Determine the [X, Y] coordinate at the center of the cell enclosing the given text.  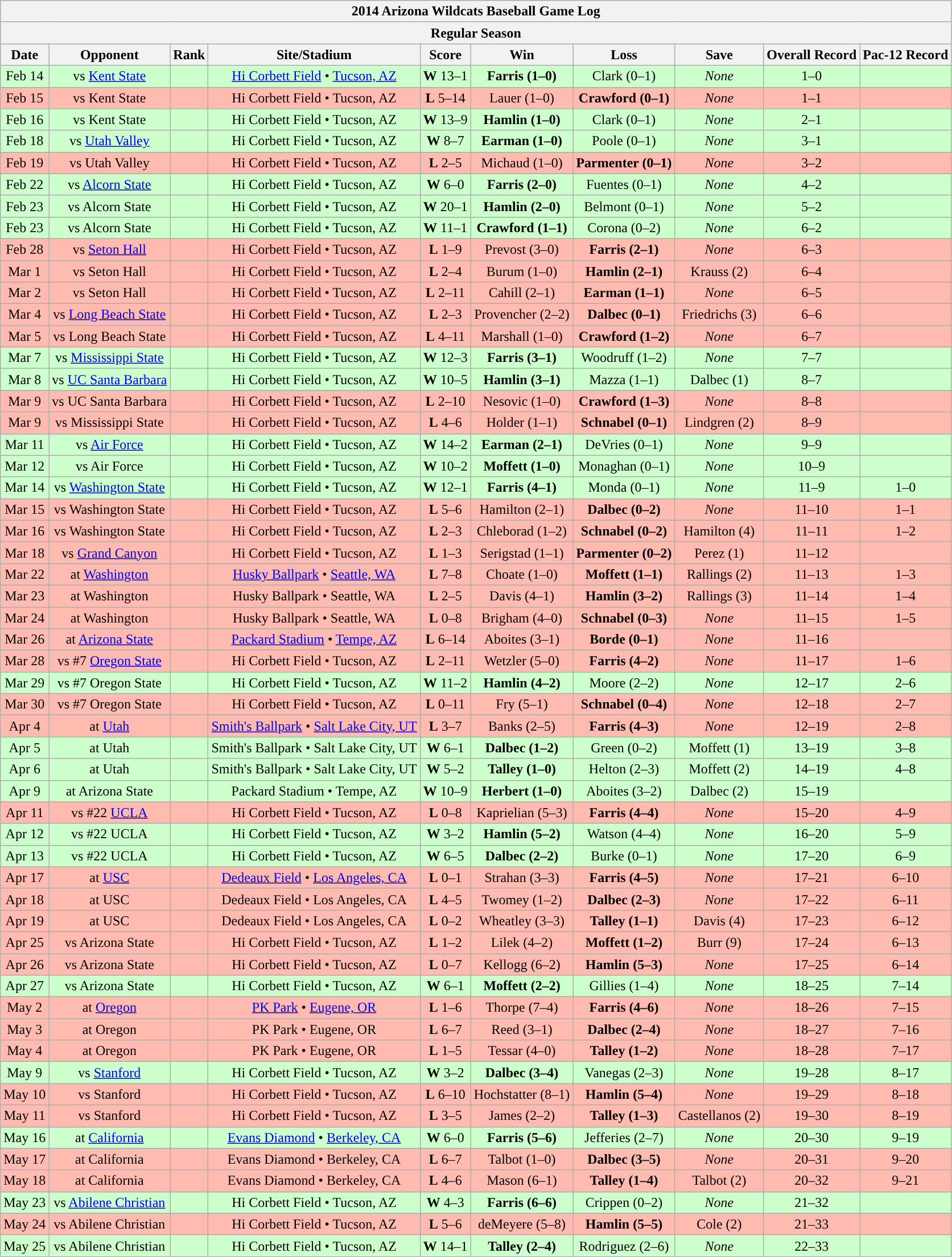
8–9 [811, 423]
Mar 29 [25, 683]
Green (0–2) [624, 748]
5–9 [906, 834]
Choate (1–0) [522, 574]
May 16 [25, 1138]
Farris (4–6) [624, 1008]
3–1 [811, 141]
vs Grand Canyon [109, 553]
W 10–5 [445, 380]
19–29 [811, 1094]
Farris (4–3) [624, 726]
8–19 [906, 1116]
Mar 8 [25, 380]
Parmenter (0–2) [624, 553]
Dalbec (1) [719, 380]
12–17 [811, 683]
W 12–1 [445, 488]
Woodruff (1–2) [624, 358]
Apr 26 [25, 965]
15–19 [811, 791]
W 13–9 [445, 119]
Wetzler (5–0) [522, 661]
Crawford (1–2) [624, 336]
Mar 22 [25, 574]
6–4 [811, 271]
L 5–14 [445, 98]
Crippen (0–2) [624, 1202]
W 12–3 [445, 358]
Mar 1 [25, 271]
Kellogg (6–2) [522, 965]
L 3–7 [445, 726]
May 23 [25, 1202]
11–14 [811, 596]
Helton (2–3) [624, 769]
6–7 [811, 336]
Mazza (1–1) [624, 380]
Score [445, 55]
Aboites (3–1) [522, 640]
Aboites (3–2) [624, 791]
12–18 [811, 704]
18–25 [811, 986]
L 6–14 [445, 640]
17–23 [811, 921]
May 18 [25, 1181]
Dalbec (3–4) [522, 1073]
Feb 18 [25, 141]
Mar 24 [25, 617]
Earman (2–1) [522, 444]
Feb 16 [25, 119]
18–27 [811, 1029]
L 1–5 [445, 1051]
Monaghan (0–1) [624, 466]
Loss [624, 55]
Burr (9) [719, 942]
11–9 [811, 488]
Provencher (2–2) [522, 315]
Banks (2–5) [522, 726]
Poole (0–1) [624, 141]
9–20 [906, 1159]
19–30 [811, 1116]
Farris (4–1) [522, 488]
Vanegas (2–3) [624, 1073]
L 0–11 [445, 704]
DeVries (0–1) [624, 444]
Rodriguez (2–6) [624, 1246]
Lauer (1–0) [522, 98]
Jefferies (2–7) [624, 1138]
1–6 [906, 661]
Talley (2–4) [522, 1246]
Holder (1–1) [522, 423]
1–5 [906, 617]
2–6 [906, 683]
Dalbec (0–2) [624, 509]
6–11 [906, 899]
Hamlin (2–0) [522, 206]
9–19 [906, 1138]
L 7–8 [445, 574]
Mar 11 [25, 444]
Gillies (1–4) [624, 986]
Dalbec (0–1) [624, 315]
L 2–10 [445, 401]
Brigham (4–0) [522, 617]
Michaud (1–0) [522, 163]
Regular Season [476, 33]
Hamilton (4) [719, 531]
20–31 [811, 1159]
Hamlin (2–1) [624, 271]
Mar 12 [25, 466]
Hamlin (4–2) [522, 683]
Crawford (1–1) [522, 228]
11–12 [811, 553]
Feb 14 [25, 76]
Serigstad (1–1) [522, 553]
W 10–2 [445, 466]
Mar 14 [25, 488]
6–5 [811, 293]
Apr 12 [25, 834]
Monda (0–1) [624, 488]
Moffett (1–0) [522, 466]
Hamlin (5–5) [624, 1224]
Site/Stadium [314, 55]
L 1–2 [445, 942]
Talley (1–1) [624, 921]
Marshall (1–0) [522, 336]
Hamlin (5–2) [522, 834]
16–20 [811, 834]
Mar 30 [25, 704]
21–33 [811, 1224]
Apr 13 [25, 856]
Fry (5–1) [522, 704]
Earman (1–1) [624, 293]
6–6 [811, 315]
Corona (0–2) [624, 228]
Farris (4–4) [624, 813]
8–7 [811, 380]
Farris (4–2) [624, 661]
8–8 [811, 401]
17–22 [811, 899]
6–14 [906, 965]
Mar 18 [25, 553]
2014 Arizona Wildcats Baseball Game Log [476, 11]
Schnabel (0–1) [624, 423]
May 3 [25, 1029]
Davis (4) [719, 921]
May 17 [25, 1159]
7–17 [906, 1051]
6–2 [811, 228]
Farris (2–0) [522, 184]
W 5–2 [445, 769]
Farris (5–6) [522, 1138]
Hamlin (5–3) [624, 965]
Burke (0–1) [624, 856]
Talbot (1–0) [522, 1159]
Hamlin (5–4) [624, 1094]
Crawford (1–3) [624, 401]
Farris (2–1) [624, 249]
6–12 [906, 921]
1–4 [906, 596]
Dalbec (3–5) [624, 1159]
Apr 6 [25, 769]
Farris (4–5) [624, 877]
Castellanos (2) [719, 1116]
Moffett (1–1) [624, 574]
Borde (0–1) [624, 640]
9–21 [906, 1181]
Hochstatter (8–1) [522, 1094]
Rallings (2) [719, 574]
4–2 [811, 184]
Parmenter (0–1) [624, 163]
May 24 [25, 1224]
Twomey (1–2) [522, 899]
Mar 26 [25, 640]
W 14–1 [445, 1246]
Hamlin (1–0) [522, 119]
11–13 [811, 574]
Hamlin (3–2) [624, 596]
Farris (6–6) [522, 1202]
Rallings (3) [719, 596]
L 1–6 [445, 1008]
Moffett (1–2) [624, 942]
Apr 18 [25, 899]
Apr 5 [25, 748]
Fuentes (0–1) [624, 184]
Burum (1–0) [522, 271]
Cole (2) [719, 1224]
W 10–9 [445, 791]
L 6–10 [445, 1094]
Reed (3–1) [522, 1029]
W 13–1 [445, 76]
Lilek (4–2) [522, 942]
Mar 2 [25, 293]
Wheatley (3–3) [522, 921]
1–2 [906, 531]
Perez (1) [719, 553]
Talley (1–2) [624, 1051]
May 11 [25, 1116]
7–15 [906, 1008]
6–3 [811, 249]
13–19 [811, 748]
11–15 [811, 617]
Apr 27 [25, 986]
8–17 [906, 1073]
Kaprielian (5–3) [522, 813]
15–20 [811, 813]
L 1–9 [445, 249]
Lindgren (2) [719, 423]
Talley (1–3) [624, 1116]
2–8 [906, 726]
Talley (1–0) [522, 769]
L 1–3 [445, 553]
Tessar (4–0) [522, 1051]
Moffett (2–2) [522, 986]
Feb 15 [25, 98]
17–20 [811, 856]
3–8 [906, 748]
L 2–4 [445, 271]
6–9 [906, 856]
Hamlin (3–1) [522, 380]
L 0–1 [445, 877]
Save [719, 55]
Dalbec (2) [719, 791]
Feb 22 [25, 184]
Talley (1–4) [624, 1181]
Overall Record [811, 55]
W 14–2 [445, 444]
Schnabel (0–3) [624, 617]
Dalbec (2–2) [522, 856]
Mar 15 [25, 509]
Belmont (0–1) [624, 206]
W 4–3 [445, 1202]
Strahan (3–3) [522, 877]
L 4–5 [445, 899]
Farris (1–0) [522, 76]
Krauss (2) [719, 271]
Nesovic (1–0) [522, 401]
Talbot (2) [719, 1181]
Mar 28 [25, 661]
Herbert (1–0) [522, 791]
Mason (6–1) [522, 1181]
W 6–5 [445, 856]
20–32 [811, 1181]
May 25 [25, 1246]
Apr 4 [25, 726]
L 0–2 [445, 921]
Cahill (2–1) [522, 293]
Opponent [109, 55]
May 2 [25, 1008]
6–10 [906, 877]
Watson (4–4) [624, 834]
9–9 [811, 444]
Chleborad (1–2) [522, 531]
3–2 [811, 163]
Moore (2–2) [624, 683]
Mar 23 [25, 596]
Apr 11 [25, 813]
Schnabel (0–4) [624, 704]
17–21 [811, 877]
Mar 16 [25, 531]
Earman (1–0) [522, 141]
James (2–2) [522, 1116]
W 20–1 [445, 206]
20–30 [811, 1138]
14–19 [811, 769]
1–3 [906, 574]
Feb 19 [25, 163]
Date [25, 55]
Mar 7 [25, 358]
May 4 [25, 1051]
8–18 [906, 1094]
11–10 [811, 509]
17–25 [811, 965]
Moffett (2) [719, 769]
Hamilton (2–1) [522, 509]
May 9 [25, 1073]
22–33 [811, 1246]
11–17 [811, 661]
11–11 [811, 531]
Feb 28 [25, 249]
Farris (3–1) [522, 358]
Pac-12 Record [906, 55]
May 10 [25, 1094]
10–9 [811, 466]
Prevost (3–0) [522, 249]
7–7 [811, 358]
Apr 25 [25, 942]
L 0–7 [445, 965]
Apr 17 [25, 877]
5–2 [811, 206]
W 8–7 [445, 141]
Rank [189, 55]
Mar 4 [25, 315]
21–32 [811, 1202]
Schnabel (0–2) [624, 531]
18–28 [811, 1051]
Moffett (1) [719, 748]
Thorpe (7–4) [522, 1008]
7–14 [906, 986]
7–16 [906, 1029]
11–16 [811, 640]
6–13 [906, 942]
2–1 [811, 119]
W 11–1 [445, 228]
Dalbec (2–3) [624, 899]
2–7 [906, 704]
12–19 [811, 726]
18–26 [811, 1008]
4–8 [906, 769]
4–9 [906, 813]
L 4–11 [445, 336]
deMeyere (5–8) [522, 1224]
Dalbec (2–4) [624, 1029]
Mar 5 [25, 336]
Apr 19 [25, 921]
17–24 [811, 942]
Dalbec (1–2) [522, 748]
Davis (4–1) [522, 596]
Win [522, 55]
Apr 9 [25, 791]
19–28 [811, 1073]
L 3–5 [445, 1116]
W 11–2 [445, 683]
Friedrichs (3) [719, 315]
Crawford (0–1) [624, 98]
